Return [X, Y] of the center of cell containing provided text 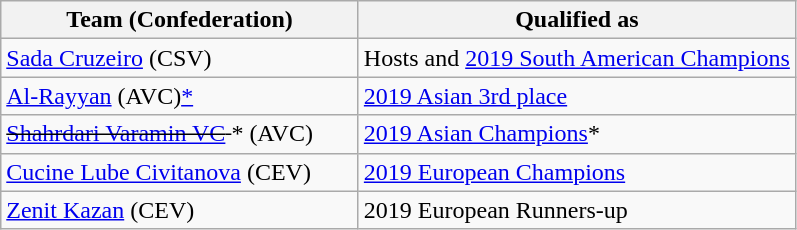
Zenit Kazan (CEV) [180, 210]
Sada Cruzeiro (CSV) [180, 58]
2019 Asian Champions* [576, 134]
Qualified as [576, 20]
Al-Rayyan (AVC)* [180, 96]
2019 European Runners-up [576, 210]
Cucine Lube Civitanova (CEV) [180, 172]
Team (Confederation) [180, 20]
Hosts and 2019 South American Champions [576, 58]
2019 Asian 3rd place [576, 96]
2019 European Champions [576, 172]
Shahrdari Varamin VC * (AVC) [180, 134]
